Locate the cell with the specified text and output its (X, Y) center coordinate. 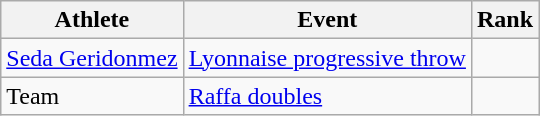
Lyonnaise progressive throw (327, 58)
Event (327, 20)
Raffa doubles (327, 96)
Rank (504, 20)
Seda Geridonmez (92, 58)
Athlete (92, 20)
Team (92, 96)
